Determine the (x, y) coordinate at the center of the cell enclosing the given text.  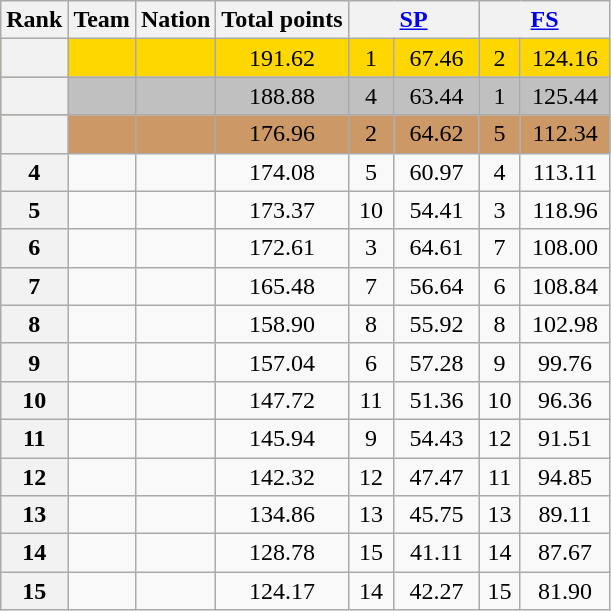
91.51 (565, 438)
94.85 (565, 477)
118.96 (565, 210)
Nation (175, 20)
47.47 (436, 477)
128.78 (282, 553)
145.94 (282, 438)
81.90 (565, 591)
42.27 (436, 591)
Team (102, 20)
174.08 (282, 172)
89.11 (565, 515)
108.84 (565, 286)
158.90 (282, 324)
55.92 (436, 324)
172.61 (282, 248)
99.76 (565, 362)
Rank (34, 20)
54.41 (436, 210)
FS (544, 20)
134.86 (282, 515)
147.72 (282, 400)
96.36 (565, 400)
191.62 (282, 58)
176.96 (282, 134)
165.48 (282, 286)
54.43 (436, 438)
60.97 (436, 172)
64.62 (436, 134)
124.16 (565, 58)
125.44 (565, 96)
108.00 (565, 248)
124.17 (282, 591)
157.04 (282, 362)
113.11 (565, 172)
SP (414, 20)
57.28 (436, 362)
45.75 (436, 515)
87.67 (565, 553)
67.46 (436, 58)
188.88 (282, 96)
Total points (282, 20)
64.61 (436, 248)
63.44 (436, 96)
56.64 (436, 286)
112.34 (565, 134)
51.36 (436, 400)
102.98 (565, 324)
142.32 (282, 477)
173.37 (282, 210)
41.11 (436, 553)
